Return (X, Y) of the center of cell containing provided text 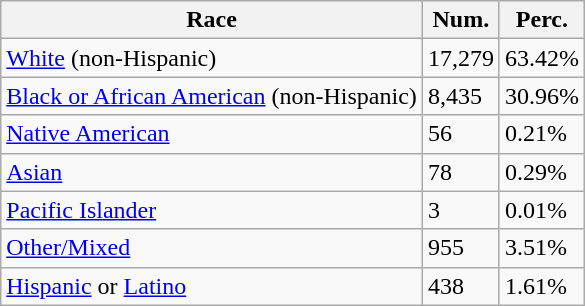
0.29% (542, 172)
438 (460, 286)
Native American (212, 134)
Race (212, 20)
56 (460, 134)
0.01% (542, 210)
3 (460, 210)
63.42% (542, 58)
0.21% (542, 134)
Perc. (542, 20)
17,279 (460, 58)
Other/Mixed (212, 248)
Pacific Islander (212, 210)
8,435 (460, 96)
Hispanic or Latino (212, 286)
30.96% (542, 96)
Black or African American (non-Hispanic) (212, 96)
3.51% (542, 248)
78 (460, 172)
Num. (460, 20)
Asian (212, 172)
955 (460, 248)
1.61% (542, 286)
White (non-Hispanic) (212, 58)
